Identify which cell holds the provided text, then report its (X, Y) central coordinate. 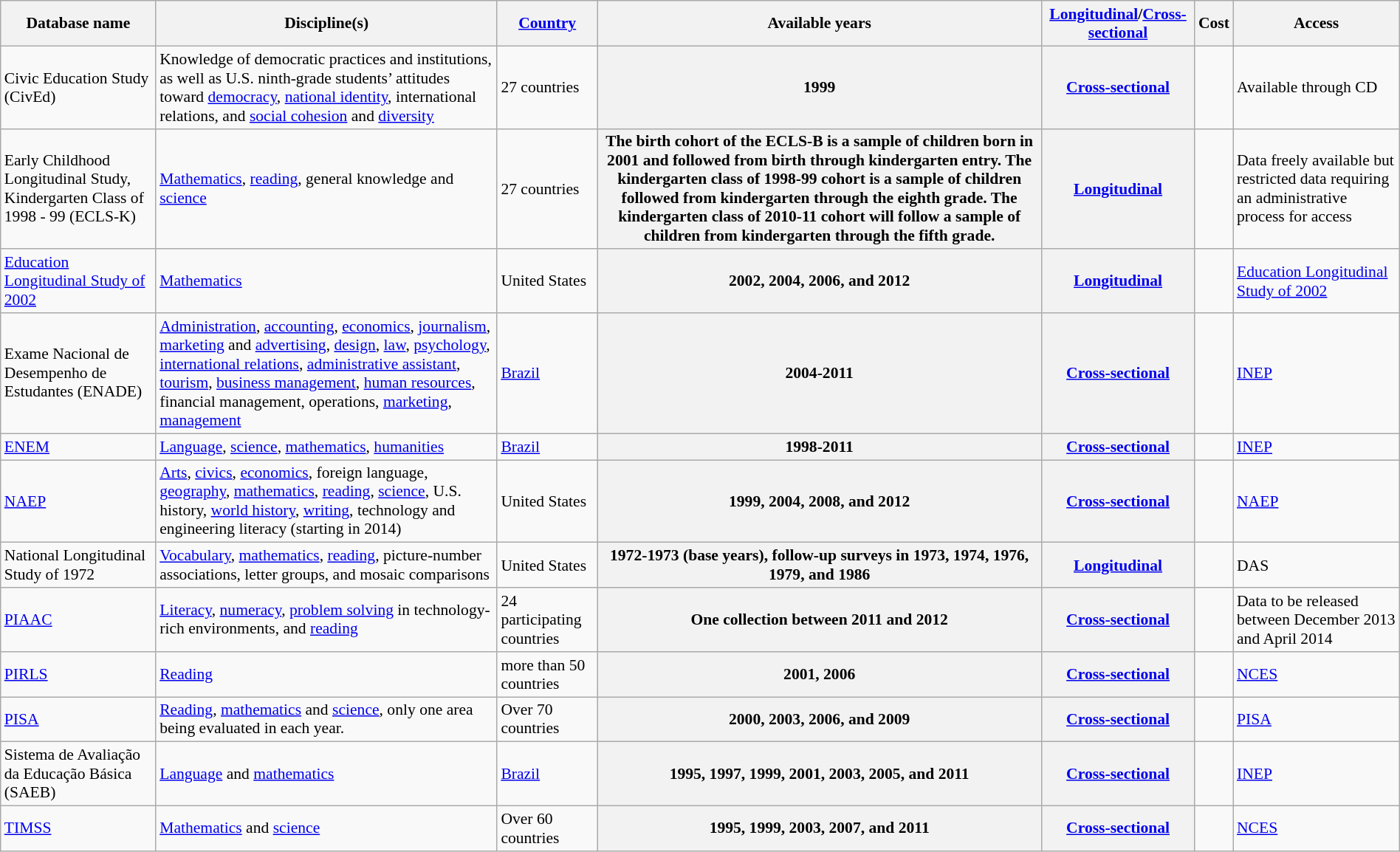
Database name (78, 24)
1999, 2004, 2008, and 2012 (820, 501)
Access (1316, 24)
2004-2011 (820, 374)
Cost (1214, 24)
Available years (820, 24)
Literacy, numeracy, problem solving in technology-rich environments, and reading (326, 620)
Over 70 countries (547, 719)
1995, 1999, 2003, 2007, and 2011 (820, 828)
Language, science, mathematics, humanities (326, 447)
Longitudinal/Cross-sectional (1118, 24)
Language and mathematics (326, 774)
Over 60 countries (547, 828)
more than 50 countries (547, 675)
Available through CD (1316, 87)
Data to be released between December 2013 and April 2014 (1316, 620)
Civic Education Study (CivEd) (78, 87)
2002, 2004, 2006, and 2012 (820, 282)
Reading (326, 675)
2000, 2003, 2006, and 2009 (820, 719)
Reading, mathematics and science, only one area being evaluated in each year. (326, 719)
1999 (820, 87)
2001, 2006 (820, 675)
Mathematics and science (326, 828)
Data freely available but restricted data requiring an administrative process for access (1316, 189)
Country (547, 24)
PIRLS (78, 675)
Exame Nacional de Desempenho de Estudantes (ENADE) (78, 374)
24 participating countries (547, 620)
TIMSS (78, 828)
Vocabulary, mathematics, reading, picture-number associations, letter groups, and mosaic comparisons (326, 566)
ENEM (78, 447)
Mathematics, reading, general knowledge and science (326, 189)
Mathematics (326, 282)
Early Childhood Longitudinal Study, Kindergarten Class of 1998 - 99 (ECLS-K) (78, 189)
Discipline(s) (326, 24)
National Longitudinal Study of 1972 (78, 566)
1995, 1997, 1999, 2001, 2003, 2005, and 2011 (820, 774)
PIAAC (78, 620)
1998-2011 (820, 447)
1972-1973 (base years), follow-up surveys in 1973, 1974, 1976, 1979, and 1986 (820, 566)
DAS (1316, 566)
Sistema de Avaliação da Educação Básica (SAEB) (78, 774)
One collection between 2011 and 2012 (820, 620)
